Locate the cell with the specified text and output its (X, Y) center coordinate. 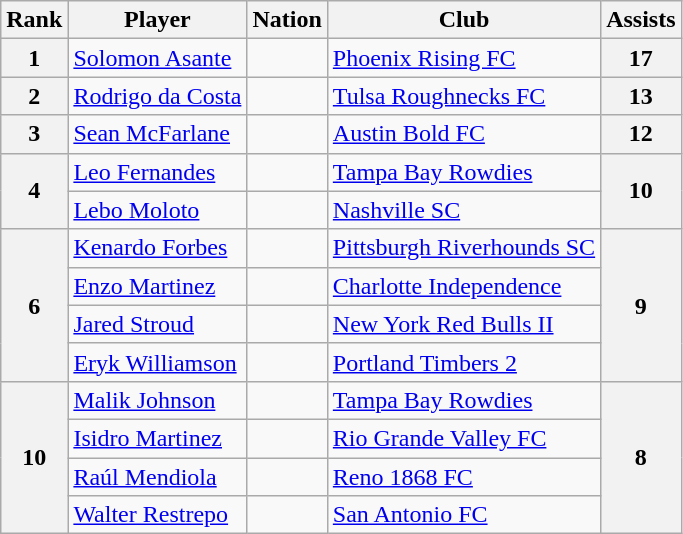
4 (34, 191)
17 (641, 58)
9 (641, 305)
Walter Restrepo (158, 515)
Jared Stroud (158, 324)
Phoenix Rising FC (464, 58)
6 (34, 305)
Pittsburgh Riverhounds SC (464, 248)
Nation (287, 20)
New York Red Bulls II (464, 324)
Eryk Williamson (158, 362)
Austin Bold FC (464, 134)
Kenardo Forbes (158, 248)
Club (464, 20)
Lebo Moloto (158, 210)
1 (34, 58)
Malik Johnson (158, 400)
Charlotte Independence (464, 286)
Sean McFarlane (158, 134)
Enzo Martinez (158, 286)
Rank (34, 20)
Rodrigo da Costa (158, 96)
San Antonio FC (464, 515)
Portland Timbers 2 (464, 362)
12 (641, 134)
3 (34, 134)
13 (641, 96)
8 (641, 457)
Reno 1868 FC (464, 477)
Raúl Mendiola (158, 477)
Isidro Martinez (158, 438)
Player (158, 20)
Nashville SC (464, 210)
Tulsa Roughnecks FC (464, 96)
Solomon Asante (158, 58)
Rio Grande Valley FC (464, 438)
Assists (641, 20)
Leo Fernandes (158, 172)
2 (34, 96)
